Return the (X, Y) coordinate for the center point of the cell that contains the specified text.  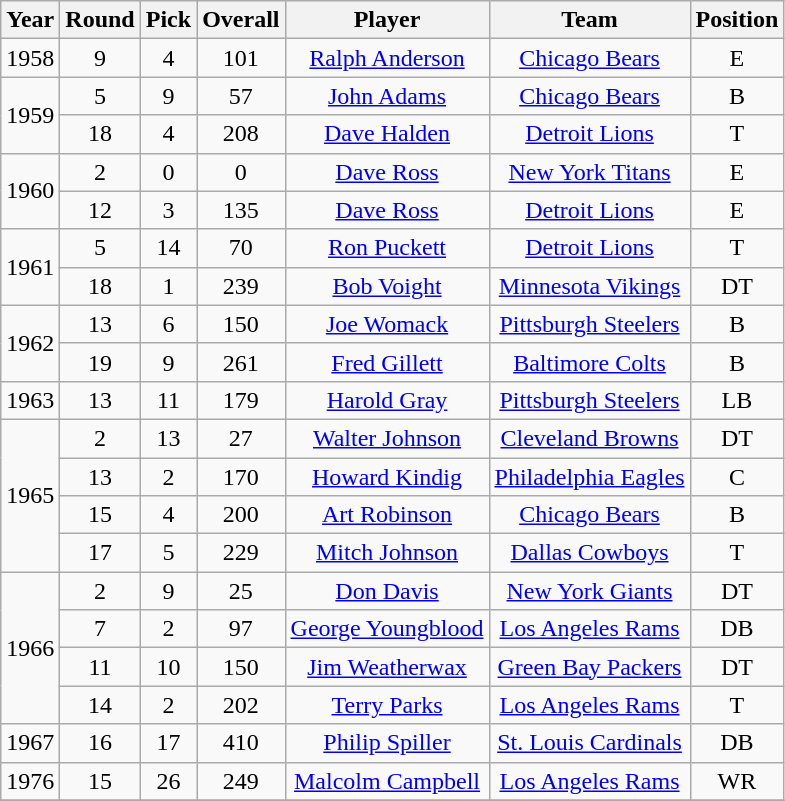
202 (241, 705)
Philadelphia Eagles (590, 477)
101 (241, 58)
Position (737, 20)
135 (241, 210)
16 (100, 743)
229 (241, 553)
St. Louis Cardinals (590, 743)
Joe Womack (387, 324)
Team (590, 20)
1962 (30, 343)
Cleveland Browns (590, 438)
3 (168, 210)
12 (100, 210)
Jim Weatherwax (387, 667)
26 (168, 781)
19 (100, 362)
Don Davis (387, 591)
57 (241, 96)
Harold Gray (387, 400)
1 (168, 286)
70 (241, 248)
George Youngblood (387, 629)
Player (387, 20)
Ron Puckett (387, 248)
10 (168, 667)
Green Bay Packers (590, 667)
1959 (30, 115)
New York Titans (590, 172)
Terry Parks (387, 705)
Round (100, 20)
170 (241, 477)
Philip Spiller (387, 743)
239 (241, 286)
1960 (30, 191)
249 (241, 781)
LB (737, 400)
1976 (30, 781)
Art Robinson (387, 515)
410 (241, 743)
1963 (30, 400)
Howard Kindig (387, 477)
John Adams (387, 96)
27 (241, 438)
208 (241, 134)
Dallas Cowboys (590, 553)
C (737, 477)
Fred Gillett (387, 362)
1965 (30, 495)
1958 (30, 58)
Bob Voight (387, 286)
179 (241, 400)
Malcolm Campbell (387, 781)
WR (737, 781)
1966 (30, 648)
Dave Halden (387, 134)
6 (168, 324)
1961 (30, 267)
1967 (30, 743)
Overall (241, 20)
200 (241, 515)
Baltimore Colts (590, 362)
7 (100, 629)
97 (241, 629)
Walter Johnson (387, 438)
Ralph Anderson (387, 58)
New York Giants (590, 591)
Minnesota Vikings (590, 286)
25 (241, 591)
Mitch Johnson (387, 553)
Pick (168, 20)
Year (30, 20)
261 (241, 362)
